Identify which cell holds the provided text, then report its (X, Y) central coordinate. 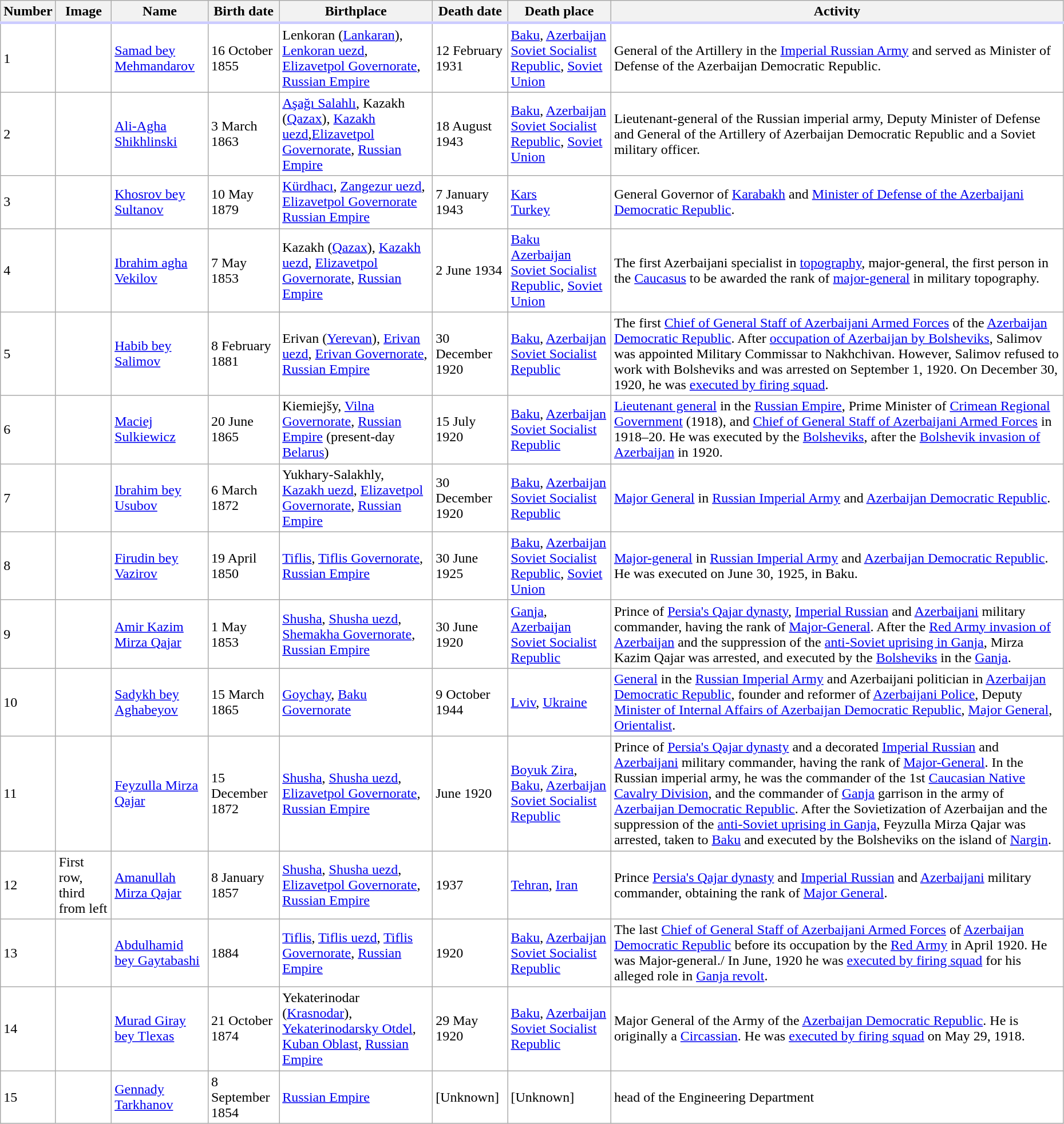
head of the Engineering Department (837, 1097)
16 October 1855 (243, 57)
29 May 1920 (470, 1029)
Image (84, 12)
10 May 1879 (243, 202)
1884 (243, 953)
Samad bey Mehmandarov (160, 57)
Yukhary-Salakhly, Kazakh uezd, Elizavetpol Governorate, Russian Empire (356, 498)
June 1920 (470, 793)
10 (28, 702)
Gennady Tarkhanov (160, 1097)
Ibrahim bey Usubov (160, 498)
Feyzulla Mirza Qajar (160, 793)
7 (28, 498)
Tiflis, Tiflis Governorate, Russian Empire (356, 565)
Erivan (Yerevan), Erivan uezd, Erivan Governorate, Russian Empire (356, 354)
19 April 1850 (243, 565)
3 (28, 202)
15 December 1872 (243, 793)
Kiemiejšy, Vilna Governorate, Russian Empire (present-day Belarus) (356, 429)
Murad Giray bey Tlexas (160, 1029)
Birth date (243, 12)
Ibrahim agha Vekilov (160, 270)
Amanullah Mirza Qajar (160, 885)
Ali-Agha Shikhlinski (160, 134)
1920 (470, 953)
Yekaterinodar (Krasnodar), Yekaterinodarsky Otdel, Kuban Oblast, Russian Empire (356, 1029)
15 (28, 1097)
First row, third from left (84, 885)
6 (28, 429)
3 March 1863 (243, 134)
8 February 1881 (243, 354)
18 August 1943 (470, 134)
30 June 1920 (470, 634)
30 June 1925 (470, 565)
Sadykh bey Aghabeyov (160, 702)
Lviv, Ukraine (559, 702)
5 (28, 354)
Lenkoran (Lankaran), Lenkoran uezd, Elizavetpol Governorate, Russian Empire (356, 57)
BakuAzerbaijan Soviet Socialist Republic, Soviet Union (559, 270)
20 June 1865 (243, 429)
Birthplace (356, 12)
7 January 1943 (470, 202)
Habib bey Salimov (160, 354)
15 March 1865 (243, 702)
Amir Kazim Mirza Qajar (160, 634)
11 (28, 793)
Russian Empire (356, 1097)
General of the Artillery in the Imperial Russian Army and served as Minister of Defense of the Azerbaijan Democratic Republic. (837, 57)
KarsTurkey (559, 202)
6 March 1872 (243, 498)
Goychay, Baku Governorate (356, 702)
14 (28, 1029)
9 October 1944 (470, 702)
8 January 1857 (243, 885)
Prince Persia's Qajar dynasty and Imperial Russian and Azerbaijani military commander, obtaining the rank of Major General. (837, 885)
1937 (470, 885)
Boyuk Zira, Baku, Azerbaijan Soviet Socialist Republic (559, 793)
Maciej Sulkiewicz (160, 429)
8 (28, 565)
9 (28, 634)
Kürdhacı, Zangezur uezd, Elizavetpol Governorate Russian Empire (356, 202)
Activity (837, 12)
7 May 1853 (243, 270)
Death place (559, 12)
Major-general in Russian Imperial Army and Azerbaijan Democratic Republic. He was executed on June 30, 1925, in Baku. (837, 565)
15 July 1920 (470, 429)
2 (28, 134)
Aşağı Salahlı, Kazakh (Qazax), Kazakh uezd,Elizavetpol Governorate, Russian Empire (356, 134)
1 (28, 57)
Number (28, 12)
2 June 1934 (470, 270)
Kazakh (Qazax), Kazakh uezd, Elizavetpol Governorate, Russian Empire (356, 270)
Shusha, Shusha uezd, Shemakha Governorate, Russian Empire (356, 634)
Abdulhamid bey Gaytabashi (160, 953)
8 September 1854 (243, 1097)
Firudin bey Vazirov (160, 565)
Major General of the Army of the Azerbaijan Democratic Republic. He is originally a Circassian. He was executed by firing squad on May 29, 1918. (837, 1029)
1 May 1853 (243, 634)
General Governor of Karabakh and Minister of Defense of the Azerbaijani Democratic Republic. (837, 202)
21 October 1874 (243, 1029)
Tehran, Iran (559, 885)
Ganja, Azerbaijan Soviet Socialist Republic (559, 634)
12 February 1931 (470, 57)
13 (28, 953)
4 (28, 270)
Name (160, 12)
Death date (470, 12)
Khosrov bey Sultanov (160, 202)
Major General in Russian Imperial Army and Azerbaijan Democratic Republic. (837, 498)
Tiflis, Tiflis uezd, Tiflis Governorate, Russian Empire (356, 953)
12 (28, 885)
